Detect which cell encompasses the target text, then output its (X, Y) center coordinate. 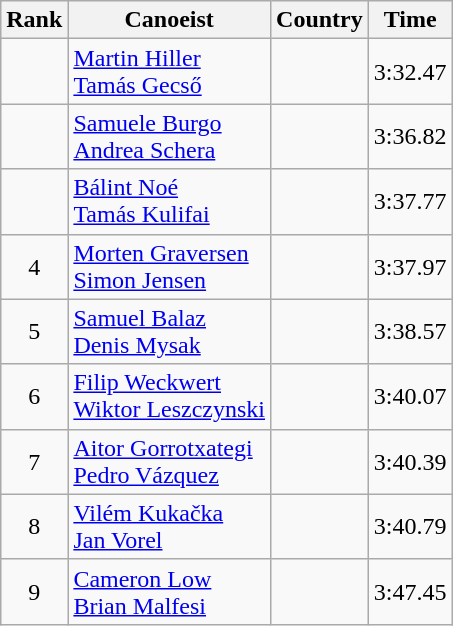
Vilém KukačkaJan Vorel (170, 526)
3:36.82 (410, 136)
5 (34, 332)
Canoeist (170, 20)
Aitor GorrotxategiPedro Vázquez (170, 462)
Time (410, 20)
Bálint NoéTamás Kulifai (170, 202)
3:32.47 (410, 72)
3:40.79 (410, 526)
7 (34, 462)
6 (34, 396)
3:47.45 (410, 592)
3:37.77 (410, 202)
Cameron LowBrian Malfesi (170, 592)
4 (34, 266)
Country (320, 20)
3:40.07 (410, 396)
8 (34, 526)
Martin HillerTamás Gecső (170, 72)
3:37.97 (410, 266)
Samuele BurgoAndrea Schera (170, 136)
Morten GraversenSimon Jensen (170, 266)
Samuel BalazDenis Mysak (170, 332)
3:38.57 (410, 332)
9 (34, 592)
Rank (34, 20)
3:40.39 (410, 462)
Filip WeckwertWiktor Leszczynski (170, 396)
